Output the (x, y) coordinate of the center of the cell containing the given text.  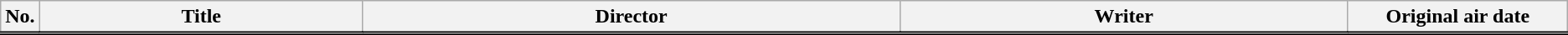
Original air date (1457, 17)
Title (201, 17)
No. (20, 17)
Writer (1124, 17)
Director (632, 17)
